Locate the cell with the specified text and output its [X, Y] center coordinate. 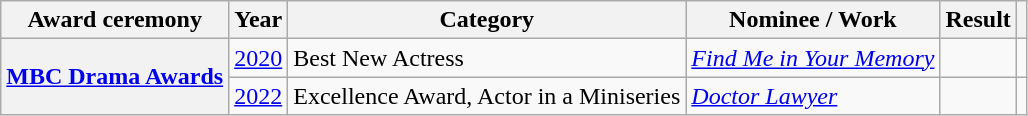
Excellence Award, Actor in a Miniseries [487, 96]
2020 [258, 58]
Nominee / Work [813, 20]
Result [978, 20]
MBC Drama Awards [115, 77]
Doctor Lawyer [813, 96]
Find Me in Your Memory [813, 58]
Best New Actress [487, 58]
Year [258, 20]
2022 [258, 96]
Category [487, 20]
Award ceremony [115, 20]
